Find where the given text appears and provide that cell's center as (X, Y) coordinate. 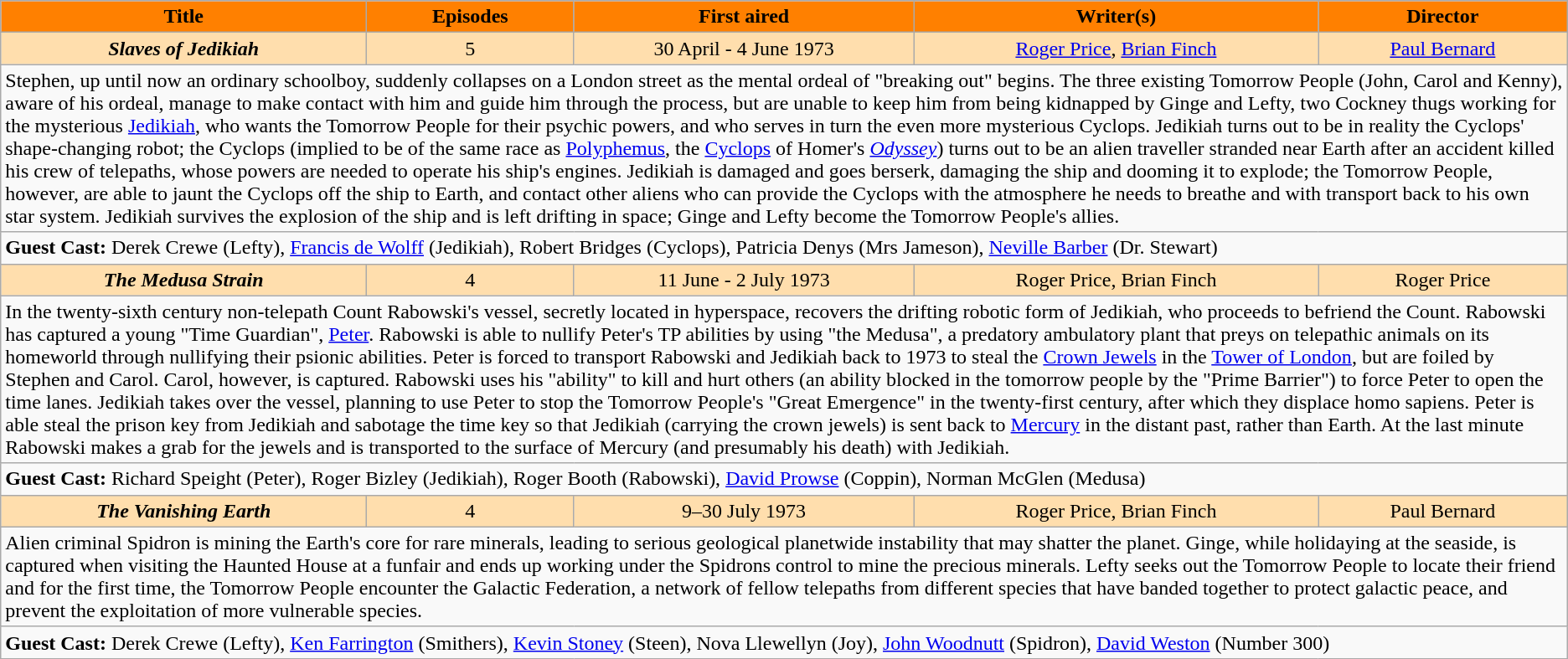
Director (1443, 17)
Guest Cast: Derek Crewe (Lefty), Francis de Wolff (Jedikiah), Robert Bridges (Cyclops), Patricia Denys (Mrs Jameson), Neville Barber (Dr. Stewart) (784, 248)
Roger Price (1443, 280)
Writer(s) (1116, 17)
First aired (744, 17)
Episodes (471, 17)
30 April - 4 June 1973 (744, 49)
5 (471, 49)
Title (184, 17)
Slaves of Jedikiah (184, 49)
9–30 July 1973 (744, 511)
The Vanishing Earth (184, 511)
11 June - 2 July 1973 (744, 280)
Guest Cast: Richard Speight (Peter), Roger Bizley (Jedikiah), Roger Booth (Rabowski), David Prowse (Coppin), Norman McGlen (Medusa) (784, 479)
The Medusa Strain (184, 280)
